Detect which cell encompasses the target text, then output its (X, Y) center coordinate. 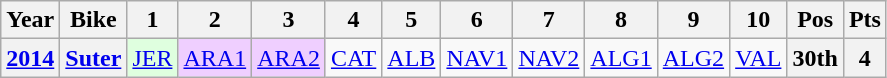
1 (152, 20)
ALB (412, 58)
Pts (864, 20)
NAV1 (477, 58)
Pos (815, 20)
Bike (94, 20)
Suter (94, 58)
JER (152, 58)
2 (215, 20)
Year (30, 20)
ALG2 (693, 58)
ARA2 (289, 58)
ARA1 (215, 58)
8 (621, 20)
7 (549, 20)
NAV2 (549, 58)
10 (758, 20)
3 (289, 20)
CAT (353, 58)
2014 (30, 58)
9 (693, 20)
30th (815, 58)
ALG1 (621, 58)
VAL (758, 58)
5 (412, 20)
6 (477, 20)
